Pinpoint the cell where the given text exists, returning its (X, Y) midpoint coordinate. 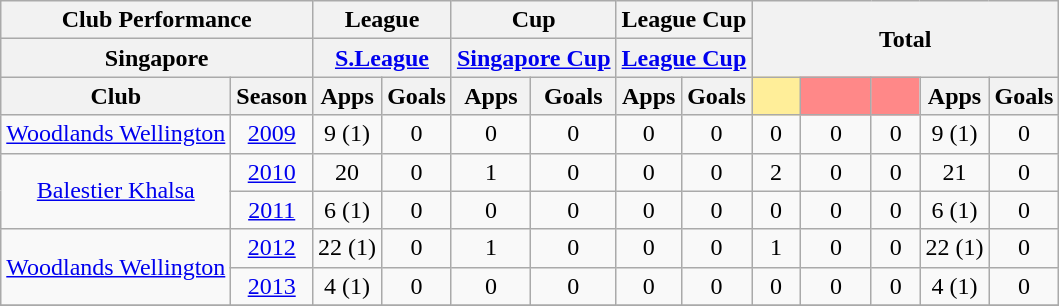
Club (116, 96)
Club Performance (157, 20)
20 (348, 172)
Season (272, 96)
2011 (272, 210)
21 (954, 172)
2010 (272, 172)
Singapore Cup (534, 58)
Total (906, 39)
Singapore (157, 58)
Balestier Khalsa (116, 191)
2012 (272, 248)
2 (776, 172)
S.League (382, 58)
2013 (272, 286)
2009 (272, 134)
League (382, 20)
Cup (534, 20)
